Capture the cell that displays the provided text and extract its [X, Y] central coordinate. 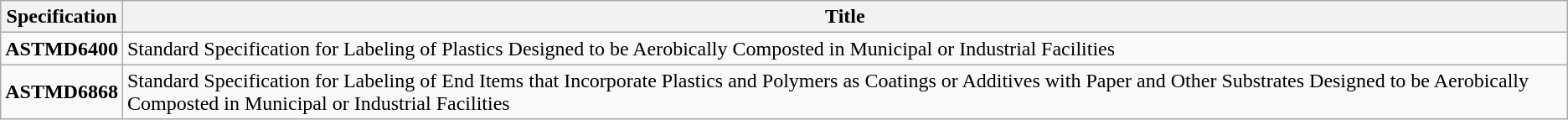
Title [844, 17]
ASTMD6400 [62, 49]
ASTMD6868 [62, 92]
Specification [62, 17]
Standard Specification for Labeling of Plastics Designed to be Aerobically Composted in Municipal or Industrial Facilities [844, 49]
